Detect which cell encompasses the target text, then output its (x, y) center coordinate. 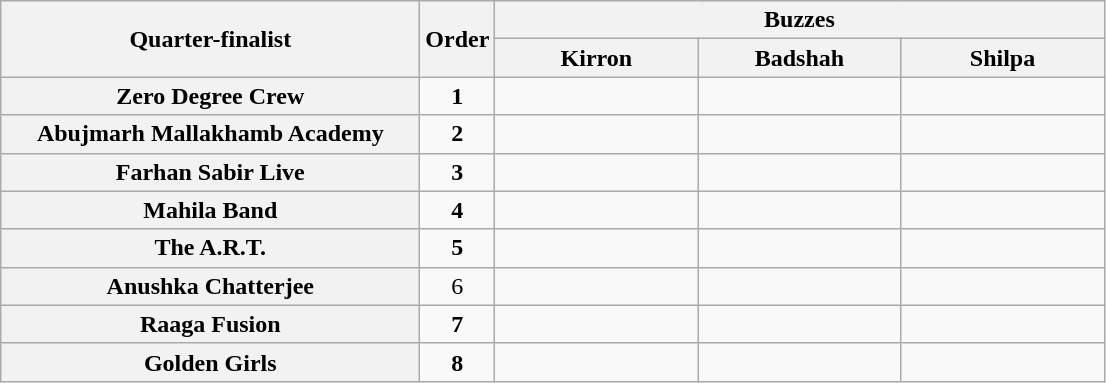
Abujmarh Mallakhamb Academy (210, 134)
Shilpa (1002, 58)
Order (458, 39)
6 (458, 286)
4 (458, 210)
The A.R.T. (210, 248)
8 (458, 362)
Golden Girls (210, 362)
3 (458, 172)
Raaga Fusion (210, 324)
5 (458, 248)
Buzzes (800, 20)
Mahila Band (210, 210)
Quarter-finalist (210, 39)
Kirron (596, 58)
Anushka Chatterjee (210, 286)
7 (458, 324)
Badshah (800, 58)
Zero Degree Crew (210, 96)
2 (458, 134)
1 (458, 96)
Farhan Sabir Live (210, 172)
